Identify which cell holds the provided text, then report its (X, Y) central coordinate. 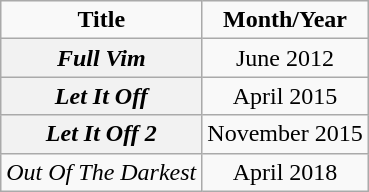
November 2015 (285, 134)
April 2018 (285, 172)
Full Vim (102, 58)
Out Of The Darkest (102, 172)
Let It Off (102, 96)
Let It Off 2 (102, 134)
Month/Year (285, 20)
Title (102, 20)
April 2015 (285, 96)
June 2012 (285, 58)
